Provide the [X, Y] coordinate of the cell's center where the given text is located.  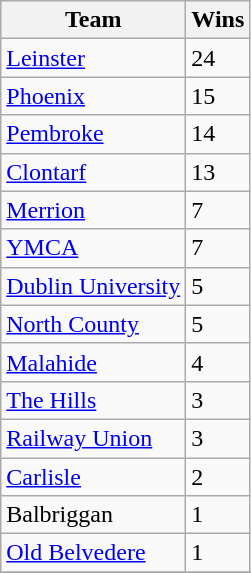
Team [94, 20]
Leinster [94, 58]
Carlisle [94, 477]
Clontarf [94, 172]
Dublin University [94, 286]
Wins [218, 20]
13 [218, 172]
Railway Union [94, 438]
Pembroke [94, 134]
24 [218, 58]
4 [218, 362]
Merrion [94, 210]
Phoenix [94, 96]
2 [218, 477]
North County [94, 324]
14 [218, 134]
15 [218, 96]
Balbriggan [94, 515]
Malahide [94, 362]
Old Belvedere [94, 553]
YMCA [94, 248]
The Hills [94, 400]
